Search for the cell housing the specified text and yield its [X, Y] center coordinate. 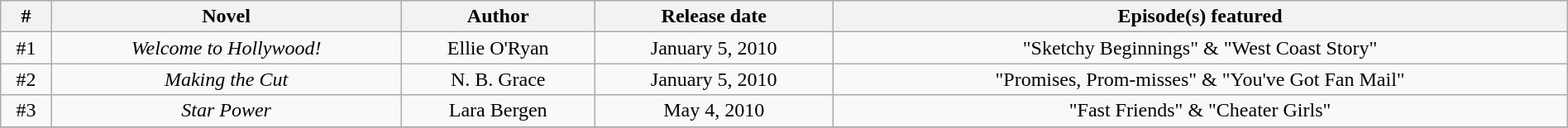
# [26, 17]
N. B. Grace [498, 79]
"Sketchy Beginnings" & "West Coast Story" [1200, 48]
Episode(s) featured [1200, 17]
Author [498, 17]
"Fast Friends" & "Cheater Girls" [1200, 111]
Star Power [227, 111]
Novel [227, 17]
Welcome to Hollywood! [227, 48]
Lara Bergen [498, 111]
May 4, 2010 [715, 111]
#1 [26, 48]
#3 [26, 111]
"Promises, Prom-misses" & "You've Got Fan Mail" [1200, 79]
Release date [715, 17]
Making the Cut [227, 79]
Ellie O'Ryan [498, 48]
#2 [26, 79]
